Pinpoint the cell where the given text exists, returning its [X, Y] midpoint coordinate. 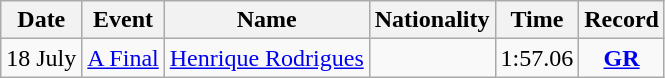
Name [266, 20]
1:57.06 [537, 58]
Henrique Rodrigues [266, 58]
Event [123, 20]
Date [42, 20]
A Final [123, 58]
18 July [42, 58]
GR [622, 58]
Record [622, 20]
Time [537, 20]
Nationality [432, 20]
